Return the [x, y] coordinate for the center point of the cell that contains the specified text.  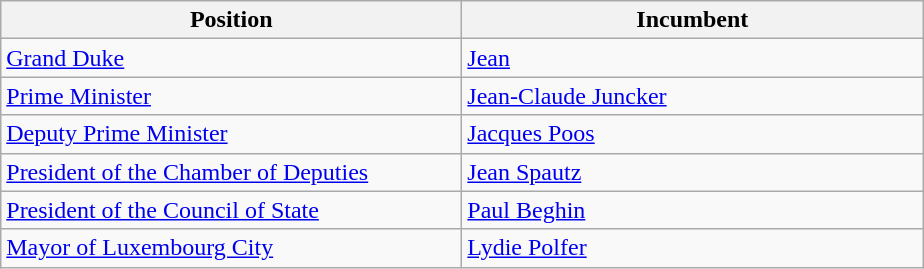
Mayor of Luxembourg City [232, 248]
Jean [692, 58]
President of the Council of State [232, 210]
Incumbent [692, 20]
President of the Chamber of Deputies [232, 172]
Paul Beghin [692, 210]
Jean-Claude Juncker [692, 96]
Prime Minister [232, 96]
Position [232, 20]
Grand Duke [232, 58]
Deputy Prime Minister [232, 134]
Lydie Polfer [692, 248]
Jacques Poos [692, 134]
Jean Spautz [692, 172]
